Determine the [X, Y] coordinate at the center of the cell enclosing the given text.  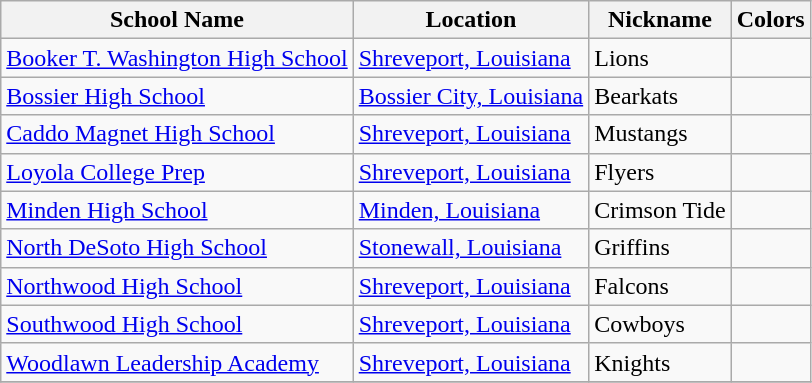
Southwood High School [177, 324]
Bossier High School [177, 96]
Crimson Tide [660, 210]
Colors [770, 20]
Bearkats [660, 96]
Falcons [660, 286]
Caddo Magnet High School [177, 134]
Northwood High School [177, 286]
Location [471, 20]
Mustangs [660, 134]
Cowboys [660, 324]
Knights [660, 362]
Loyola College Prep [177, 172]
Lions [660, 58]
Flyers [660, 172]
Griffins [660, 248]
Booker T. Washington High School [177, 58]
North DeSoto High School [177, 248]
Woodlawn Leadership Academy [177, 362]
Minden, Louisiana [471, 210]
Minden High School [177, 210]
Nickname [660, 20]
Bossier City, Louisiana [471, 96]
School Name [177, 20]
Stonewall, Louisiana [471, 248]
